Identify which cell holds the provided text, then report its [x, y] central coordinate. 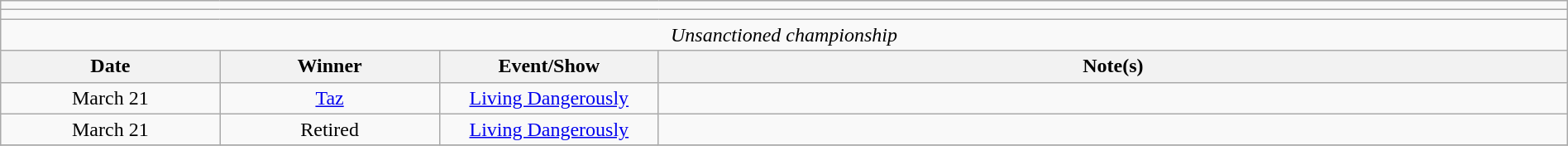
Date [111, 66]
Taz [329, 98]
Unsanctioned championship [784, 35]
Event/Show [549, 66]
Note(s) [1113, 66]
Winner [329, 66]
Retired [329, 129]
